Pinpoint the cell where the given text exists, returning its [x, y] midpoint coordinate. 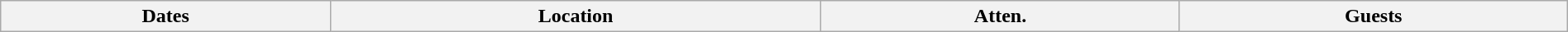
Atten. [1001, 16]
Guests [1373, 16]
Location [576, 16]
Dates [165, 16]
